Search for the cell housing the specified text and yield its (x, y) center coordinate. 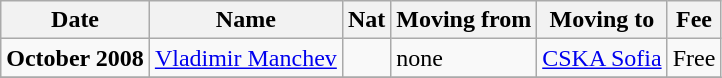
Nat (366, 20)
October 2008 (76, 58)
Fee (694, 20)
Date (76, 20)
Name (246, 20)
Moving to (602, 20)
Free (694, 58)
Moving from (464, 20)
none (464, 58)
CSKA Sofia (602, 58)
Vladimir Manchev (246, 58)
